Pinpoint the cell where the given text exists, returning its (X, Y) midpoint coordinate. 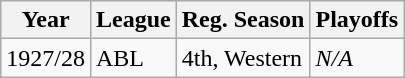
1927/28 (46, 58)
4th, Western (243, 58)
ABL (133, 58)
Playoffs (357, 20)
Reg. Season (243, 20)
League (133, 20)
N/A (357, 58)
Year (46, 20)
